Pinpoint the cell where the given text exists, returning its [x, y] midpoint coordinate. 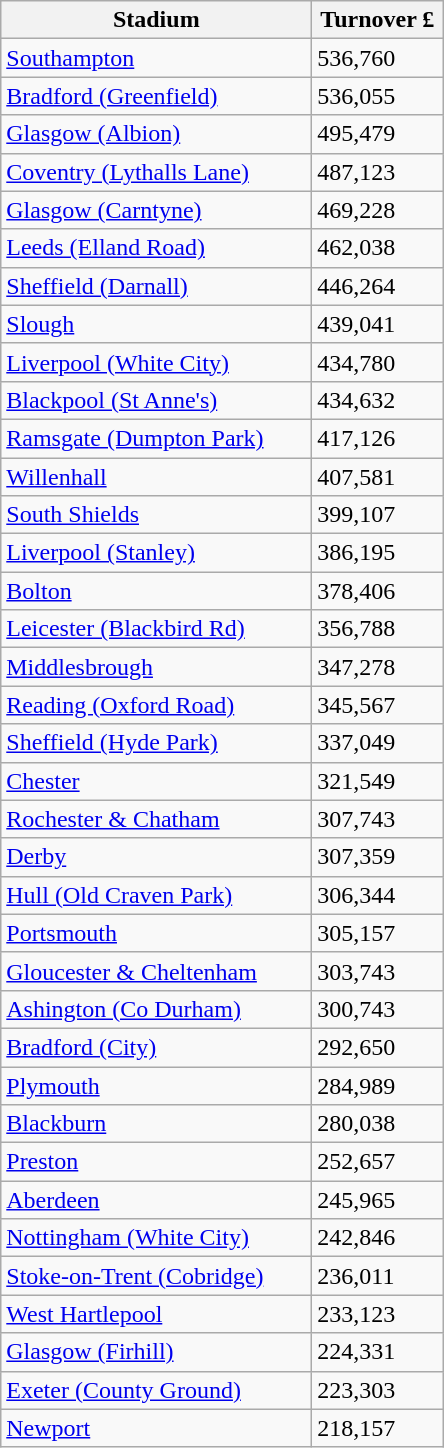
305,157 [378, 933]
Hull (Old Craven Park) [156, 895]
347,278 [378, 667]
Liverpool (Stanley) [156, 553]
378,406 [378, 591]
Southampton [156, 58]
223,303 [378, 1390]
Liverpool (White City) [156, 362]
Sheffield (Darnall) [156, 286]
Portsmouth [156, 933]
South Shields [156, 515]
Leicester (Blackbird Rd) [156, 629]
Bradford (City) [156, 1047]
Chester [156, 781]
236,011 [378, 1276]
434,780 [378, 362]
536,760 [378, 58]
345,567 [378, 705]
321,549 [378, 781]
300,743 [378, 1009]
245,965 [378, 1200]
Aberdeen [156, 1200]
Glasgow (Albion) [156, 134]
224,331 [378, 1352]
Glasgow (Firhill) [156, 1352]
West Hartlepool [156, 1314]
306,344 [378, 895]
Preston [156, 1162]
Willenhall [156, 477]
Stadium [156, 20]
242,846 [378, 1238]
386,195 [378, 553]
Exeter (County Ground) [156, 1390]
Ramsgate (Dumpton Park) [156, 438]
252,657 [378, 1162]
487,123 [378, 172]
307,743 [378, 819]
292,650 [378, 1047]
Slough [156, 324]
Derby [156, 857]
307,359 [378, 857]
Newport [156, 1428]
Gloucester & Cheltenham [156, 971]
284,989 [378, 1085]
Blackpool (St Anne's) [156, 400]
Bradford (Greenfield) [156, 96]
Stoke-on-Trent (Cobridge) [156, 1276]
337,049 [378, 743]
399,107 [378, 515]
Ashington (Co Durham) [156, 1009]
434,632 [378, 400]
356,788 [378, 629]
407,581 [378, 477]
536,055 [378, 96]
Middlesbrough [156, 667]
417,126 [378, 438]
Coventry (Lythalls Lane) [156, 172]
Bolton [156, 591]
462,038 [378, 248]
303,743 [378, 971]
Turnover £ [378, 20]
Plymouth [156, 1085]
Rochester & Chatham [156, 819]
439,041 [378, 324]
233,123 [378, 1314]
Nottingham (White City) [156, 1238]
Leeds (Elland Road) [156, 248]
Blackburn [156, 1124]
Reading (Oxford Road) [156, 705]
495,479 [378, 134]
Sheffield (Hyde Park) [156, 743]
280,038 [378, 1124]
Glasgow (Carntyne) [156, 210]
469,228 [378, 210]
446,264 [378, 286]
218,157 [378, 1428]
